Find where the given text appears and provide that cell's center as [X, Y] coordinate. 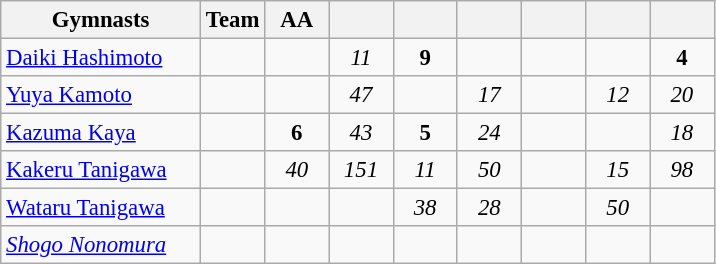
Gymnasts [101, 20]
Daiki Hashimoto [101, 58]
5 [425, 133]
Team [232, 20]
Yuya Kamoto [101, 95]
6 [297, 133]
15 [618, 170]
20 [682, 95]
4 [682, 58]
47 [361, 95]
12 [618, 95]
9 [425, 58]
17 [489, 95]
AA [297, 20]
98 [682, 170]
18 [682, 133]
Kakeru Tanigawa [101, 170]
28 [489, 208]
Shogo Nonomura [101, 245]
Kazuma Kaya [101, 133]
Wataru Tanigawa [101, 208]
24 [489, 133]
40 [297, 170]
38 [425, 208]
151 [361, 170]
43 [361, 133]
